Locate the cell with the specified text and output its (x, y) center coordinate. 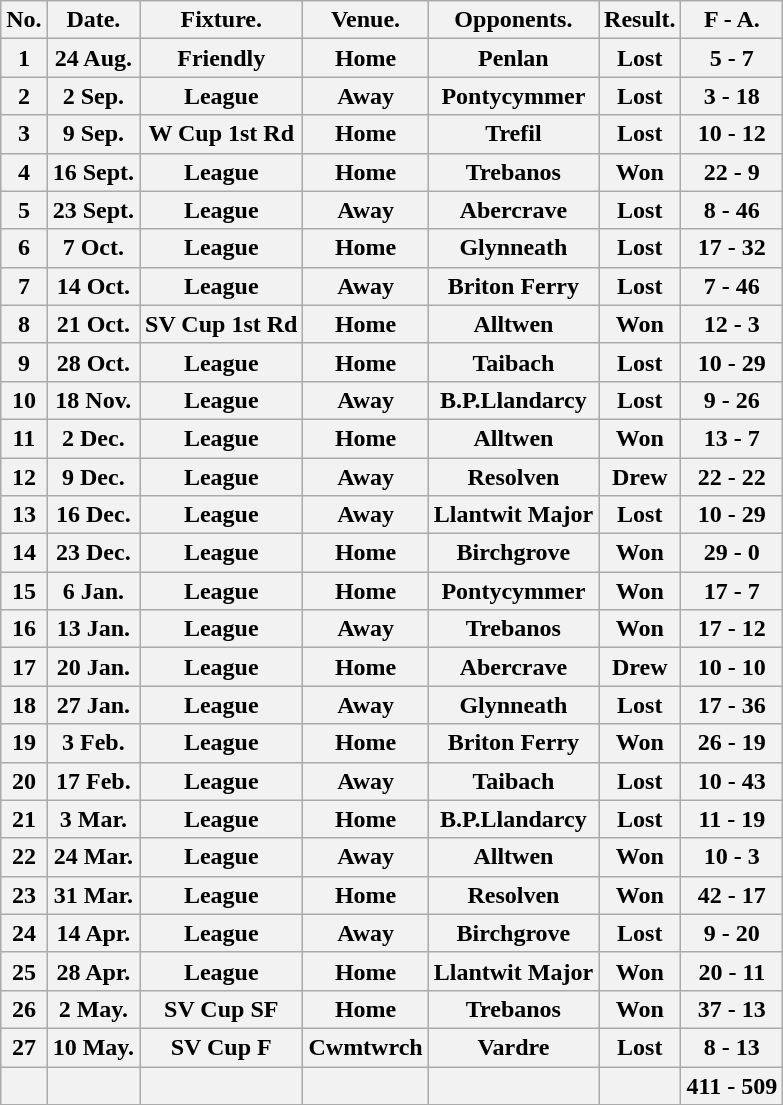
SV Cup SF (222, 1009)
10 - 12 (732, 134)
2 Sep. (93, 96)
17 Feb. (93, 781)
24 Aug. (93, 58)
Date. (93, 20)
20 (24, 781)
3 (24, 134)
10 (24, 400)
29 - 0 (732, 553)
18 Nov. (93, 400)
Trefil (513, 134)
12 - 3 (732, 324)
19 (24, 743)
17 - 36 (732, 705)
9 - 26 (732, 400)
W Cup 1st Rd (222, 134)
13 Jan. (93, 629)
28 Apr. (93, 971)
8 - 13 (732, 1047)
28 Oct. (93, 362)
3 Feb. (93, 743)
3 - 18 (732, 96)
14 Apr. (93, 933)
17 (24, 667)
23 Dec. (93, 553)
SV Cup F (222, 1047)
37 - 13 (732, 1009)
17 - 7 (732, 591)
22 - 22 (732, 477)
15 (24, 591)
Friendly (222, 58)
21 (24, 819)
No. (24, 20)
9 - 20 (732, 933)
23 Sept. (93, 210)
16 Sept. (93, 172)
10 - 3 (732, 857)
22 - 9 (732, 172)
13 (24, 515)
Cwmtwrch (366, 1047)
Vardre (513, 1047)
17 - 32 (732, 248)
11 (24, 438)
13 - 7 (732, 438)
23 (24, 895)
16 Dec. (93, 515)
10 May. (93, 1047)
8 - 46 (732, 210)
2 Dec. (93, 438)
2 (24, 96)
7 (24, 286)
9 Dec. (93, 477)
9 (24, 362)
20 Jan. (93, 667)
6 Jan. (93, 591)
11 - 19 (732, 819)
2 May. (93, 1009)
14 Oct. (93, 286)
31 Mar. (93, 895)
Penlan (513, 58)
5 (24, 210)
22 (24, 857)
1 (24, 58)
25 (24, 971)
12 (24, 477)
27 Jan. (93, 705)
4 (24, 172)
42 - 17 (732, 895)
26 - 19 (732, 743)
Opponents. (513, 20)
Venue. (366, 20)
20 - 11 (732, 971)
24 Mar. (93, 857)
26 (24, 1009)
7 - 46 (732, 286)
17 - 12 (732, 629)
SV Cup 1st Rd (222, 324)
9 Sep. (93, 134)
Result. (640, 20)
3 Mar. (93, 819)
16 (24, 629)
8 (24, 324)
F - A. (732, 20)
10 - 43 (732, 781)
411 - 509 (732, 1085)
21 Oct. (93, 324)
6 (24, 248)
18 (24, 705)
27 (24, 1047)
5 - 7 (732, 58)
14 (24, 553)
10 - 10 (732, 667)
Fixture. (222, 20)
7 Oct. (93, 248)
24 (24, 933)
